Determine the (X, Y) coordinate at the center of the cell enclosing the given text.  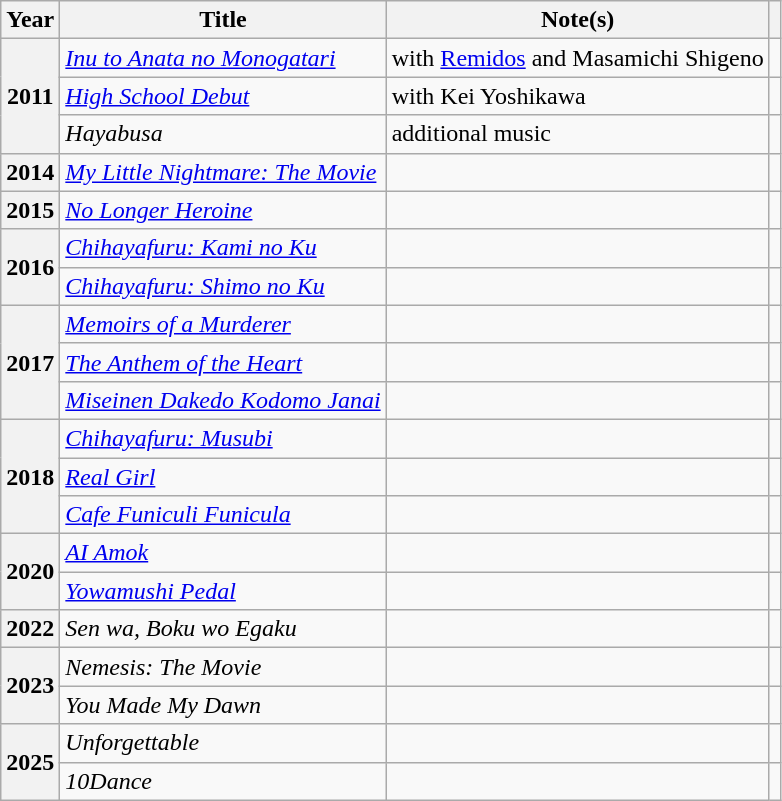
2025 (30, 762)
Yowamushi Pedal (223, 591)
with Kei Yoshikawa (578, 96)
High School Debut (223, 96)
Inu to Anata no Monogatari (223, 58)
AI Amok (223, 553)
Chihayafuru: Musubi (223, 438)
2011 (30, 96)
Memoirs of a Murderer (223, 324)
additional music (578, 134)
No Longer Heroine (223, 210)
10Dance (223, 781)
Chihayafuru: Shimo no Ku (223, 286)
2017 (30, 362)
with Remidos and Masamichi Shigeno (578, 58)
2020 (30, 572)
You Made My Dawn (223, 705)
Chihayafuru: Kami no Ku (223, 248)
2022 (30, 629)
My Little Nightmare: The Movie (223, 172)
Title (223, 20)
Year (30, 20)
Real Girl (223, 477)
Sen wa, Boku wo Egaku (223, 629)
2015 (30, 210)
2023 (30, 686)
2018 (30, 476)
2014 (30, 172)
2016 (30, 267)
Hayabusa (223, 134)
The Anthem of the Heart (223, 362)
Cafe Funiculi Funicula (223, 515)
Nemesis: The Movie (223, 667)
Miseinen Dakedo Kodomo Janai (223, 400)
Note(s) (578, 20)
Unforgettable (223, 743)
